Return the (x, y) coordinate for the center point of the cell that contains the specified text.  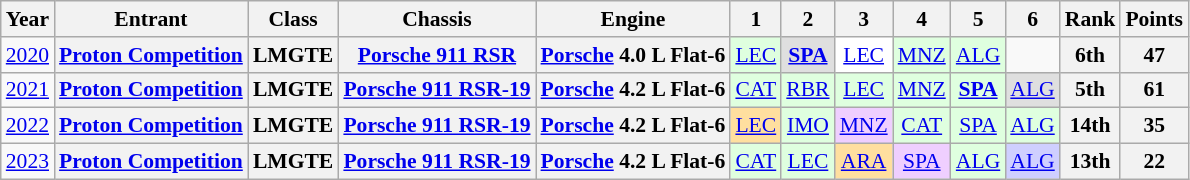
2 (808, 19)
47 (1154, 55)
6th (1090, 55)
6 (1032, 19)
ARA (864, 162)
2022 (28, 126)
22 (1154, 162)
Class (293, 19)
1 (756, 19)
RBR (808, 90)
3 (864, 19)
35 (1154, 126)
4 (922, 19)
2020 (28, 55)
61 (1154, 90)
Rank (1090, 19)
Points (1154, 19)
Chassis (436, 19)
Engine (634, 19)
Porsche 911 RSR (436, 55)
5th (1090, 90)
14th (1090, 126)
Year (28, 19)
IMO (808, 126)
2021 (28, 90)
Entrant (151, 19)
5 (978, 19)
2023 (28, 162)
13th (1090, 162)
Porsche 4.0 L Flat-6 (634, 55)
